Locate the cell with the specified text and output its [X, Y] center coordinate. 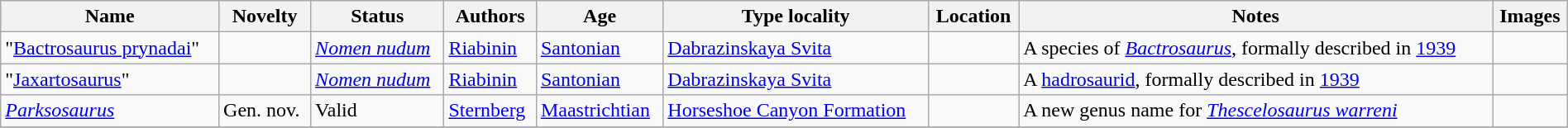
Age [599, 17]
Images [1530, 17]
A new genus name for Thescelosaurus warreni [1255, 111]
Name [110, 17]
Horseshoe Canyon Formation [796, 111]
"Jaxartosaurus" [110, 79]
Authors [490, 17]
Sternberg [490, 111]
Parksosaurus [110, 111]
A species of Bactrosaurus, formally described in 1939 [1255, 48]
Location [974, 17]
Status [377, 17]
"Bactrosaurus prynadai" [110, 48]
Valid [377, 111]
Gen. nov. [265, 111]
A hadrosaurid, formally described in 1939 [1255, 79]
Type locality [796, 17]
Novelty [265, 17]
Notes [1255, 17]
Maastrichtian [599, 111]
